For the text-containing cell, return its midpoint in (X, Y) coordinate format. 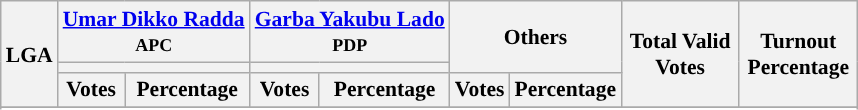
Umar Dikko RaddaAPC (154, 32)
Others (536, 36)
Garba Yakubu LadoPDP (350, 32)
Turnout Percentage (798, 54)
LGA (30, 54)
Total Valid Votes (680, 54)
